Determine the (x, y) coordinate at the center of the cell enclosing the given text.  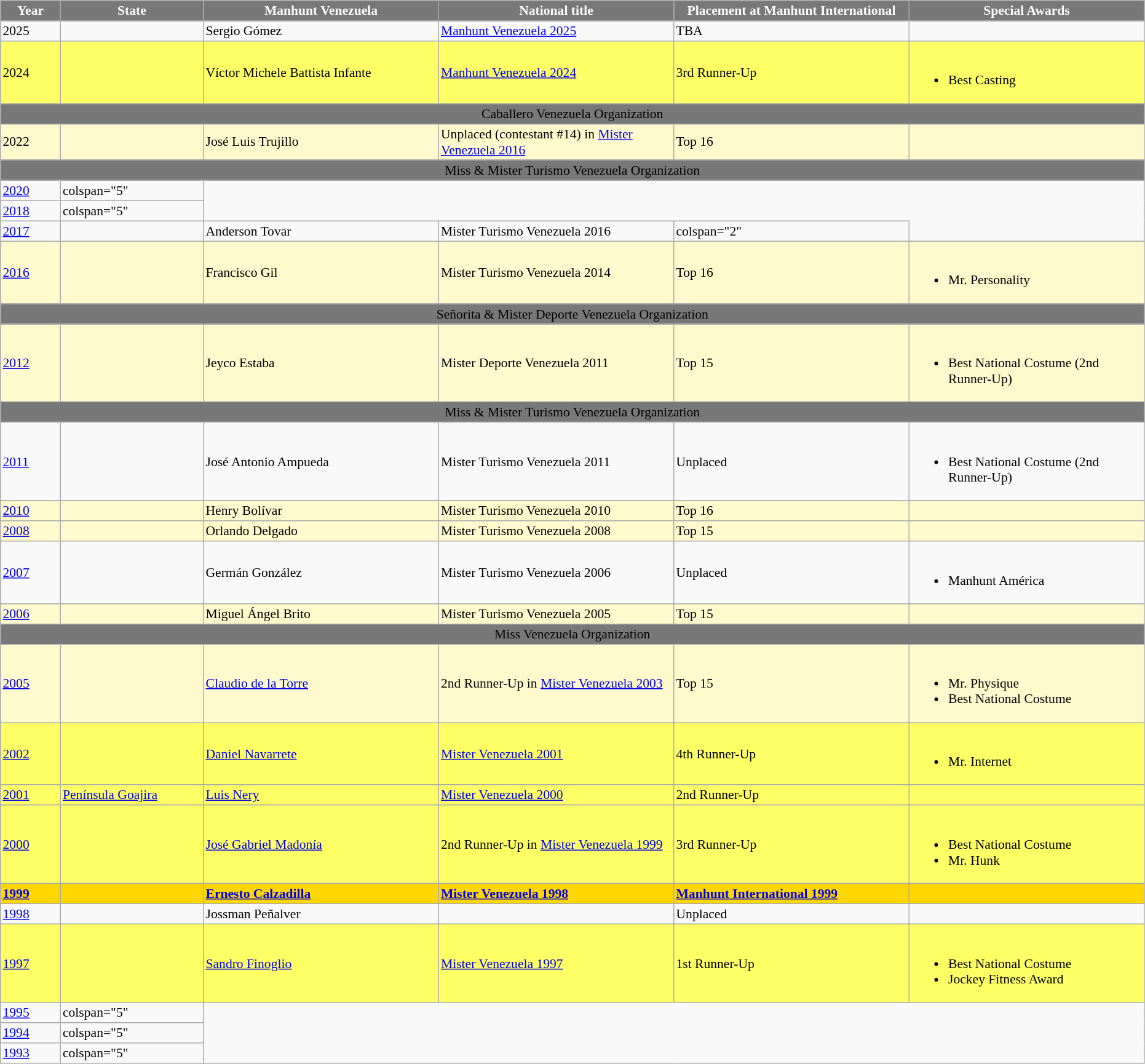
Mister Turismo Venezuela 2011 (556, 461)
2024 (31, 73)
National title (556, 11)
State (132, 11)
Sergio Gómez (321, 31)
Jossman Peñalver (321, 914)
Francisco Gil (321, 272)
Best National CostumeMr. Hunk (1026, 844)
Luis Nery (321, 795)
Jeyco Estaba (321, 363)
Daniel Navarrete (321, 754)
2002 (31, 754)
2001 (31, 795)
2008 (31, 531)
Mister Deporte Venezuela 2011 (556, 363)
1995 (31, 1012)
1999 (31, 894)
2017 (31, 231)
José Antonio Ampueda (321, 461)
2nd Runner-Up (791, 795)
2006 (31, 614)
Henry Bolívar (321, 510)
Mister Turismo Venezuela 2010 (556, 510)
2025 (31, 31)
1997 (31, 963)
Mr. Personality (1026, 272)
Germán González (321, 573)
Placement at Manhunt International (791, 11)
2nd Runner-Up in Mister Venezuela 2003 (556, 684)
2007 (31, 573)
2016 (31, 272)
Best Casting (1026, 73)
Manhunt Venezuela (321, 11)
Best National CostumeJockey Fitness Award (1026, 963)
Mr. PhysiqueBest National Costume (1026, 684)
Ernesto Calzadilla (321, 894)
2nd Runner-Up in Mister Venezuela 1999 (556, 844)
2018 (31, 210)
2011 (31, 461)
Anderson Tovar (321, 231)
2012 (31, 363)
Mister Venezuela 2000 (556, 795)
Unplaced (contestant #14) in Mister Venezuela 2016 (556, 141)
Miguel Ángel Brito (321, 614)
Manhunt América (1026, 573)
Mister Turismo Venezuela 2008 (556, 531)
Special Awards (1026, 11)
Mister Turismo Venezuela 2006 (556, 573)
TBA (791, 31)
1st Runner-Up (791, 963)
Miss Venezuela Organization (572, 635)
2022 (31, 141)
Orlando Delgado (321, 531)
Víctor Michele Battista Infante (321, 73)
4th Runner-Up (791, 754)
Claudio de la Torre (321, 684)
1993 (31, 1053)
Sandro Finoglio (321, 963)
Mister Turismo Venezuela 2014 (556, 272)
1994 (31, 1033)
Mister Venezuela 1998 (556, 894)
Year (31, 11)
2000 (31, 844)
1998 (31, 914)
Caballero Venezuela Organization (572, 113)
2010 (31, 510)
2020 (31, 191)
Señorita & Mister Deporte Venezuela Organization (572, 314)
2005 (31, 684)
Mister Turismo Venezuela 2005 (556, 614)
José Luis Trujillo (321, 141)
colspan="2" (791, 231)
Mr. Internet (1026, 754)
José Gabriel Madonía (321, 844)
Manhunt Venezuela 2024 (556, 73)
Mister Turismo Venezuela 2016 (556, 231)
Manhunt International 1999 (791, 894)
Mister Venezuela 1997 (556, 963)
Manhunt Venezuela 2025 (556, 31)
Mister Venezuela 2001 (556, 754)
Península Goajira (132, 795)
